Find where the given text appears and provide that cell's center as (x, y) coordinate. 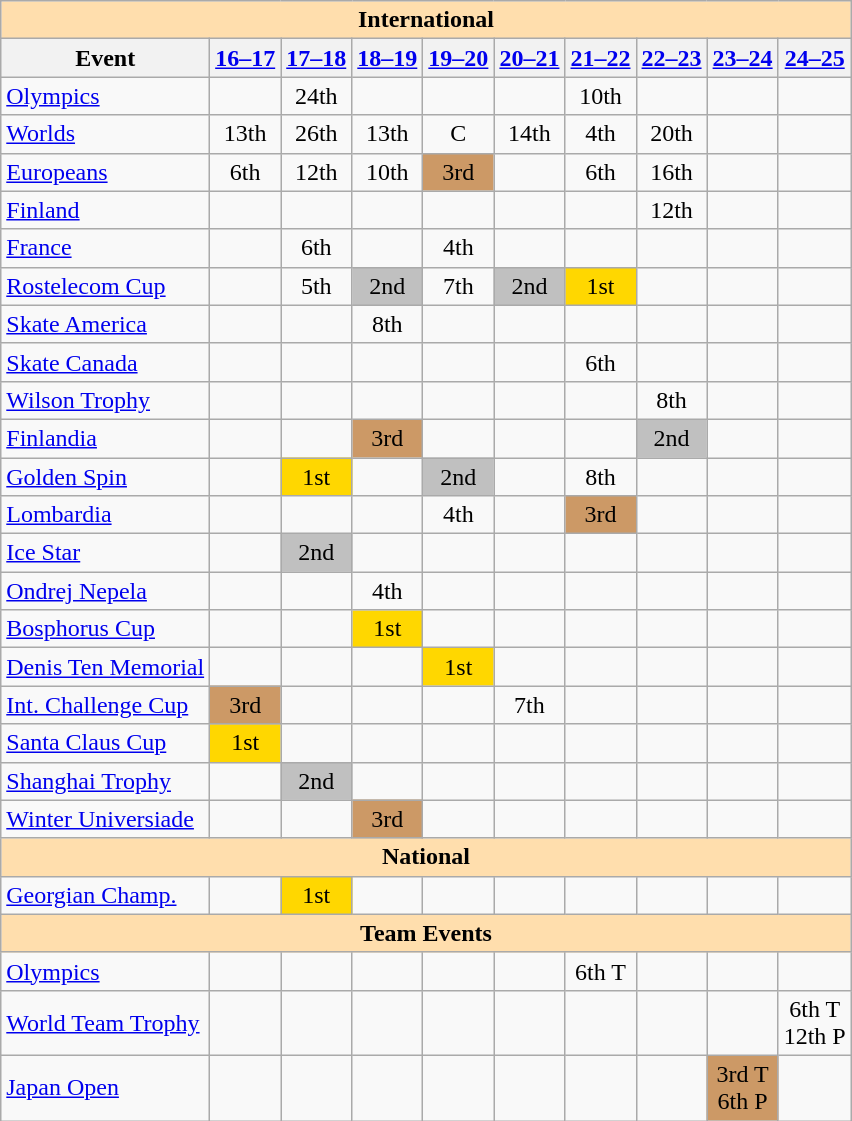
Rostelecom Cup (106, 286)
World Team Trophy (106, 1022)
France (106, 248)
16th (672, 172)
Winter Universiade (106, 819)
Shanghai Trophy (106, 781)
5th (316, 286)
22–23 (672, 58)
Golden Spin (106, 477)
Skate Canada (106, 362)
Finland (106, 210)
Finlandia (106, 438)
16–17 (246, 58)
National (426, 857)
23–24 (742, 58)
20–21 (530, 58)
Denis Ten Memorial (106, 667)
Santa Claus Cup (106, 743)
17–18 (316, 58)
18–19 (388, 58)
International (426, 20)
Skate America (106, 324)
20th (672, 134)
Worlds (106, 134)
Wilson Trophy (106, 400)
Bosphorus Cup (106, 629)
Europeans (106, 172)
26th (316, 134)
21–22 (600, 58)
Event (106, 58)
Int. Challenge Cup (106, 705)
Ice Star (106, 553)
C (458, 134)
14th (530, 134)
24th (316, 96)
24–25 (814, 58)
Team Events (426, 933)
Japan Open (106, 1088)
3rd T 6th P (742, 1088)
Georgian Champ. (106, 895)
Ondrej Nepela (106, 591)
Lombardia (106, 515)
6th T (600, 971)
19–20 (458, 58)
6th T12th P (814, 1022)
